Return the [X, Y] coordinate for the center point of the cell that contains the specified text.  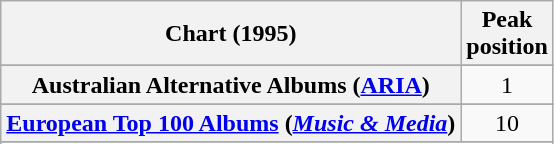
1 [507, 85]
Chart (1995) [231, 34]
Peakposition [507, 34]
European Top 100 Albums (Music & Media) [231, 123]
10 [507, 123]
Australian Alternative Albums (ARIA) [231, 85]
